Determine the [X, Y] coordinate at the center of the cell enclosing the given text.  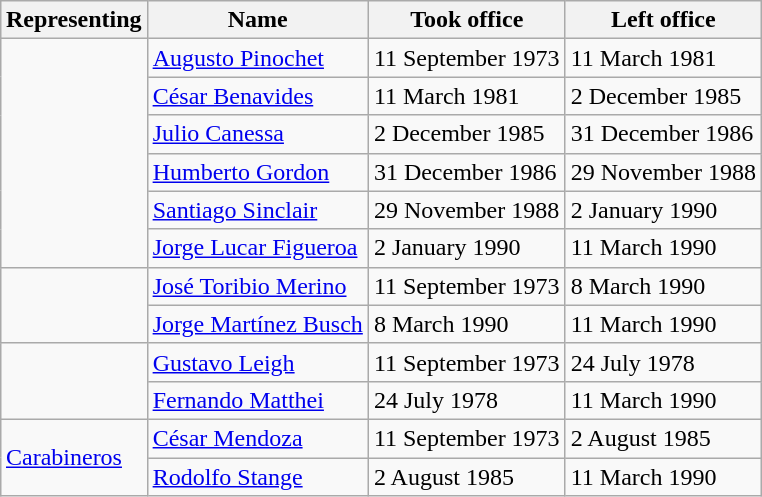
Jorge Martínez Busch [258, 324]
César Benavides [258, 96]
Rodolfo Stange [258, 477]
Jorge Lucar Figueroa [258, 248]
José Toribio Merino [258, 286]
Took office [466, 20]
César Mendoza [258, 438]
Name [258, 20]
Humberto Gordon [258, 172]
Augusto Pinochet [258, 58]
Santiago Sinclair [258, 210]
Representing [74, 20]
Gustavo Leigh [258, 362]
Left office [663, 20]
Julio Canessa [258, 134]
Fernando Matthei [258, 400]
Carabineros [74, 457]
